Return (X, Y) of the center of cell containing provided text 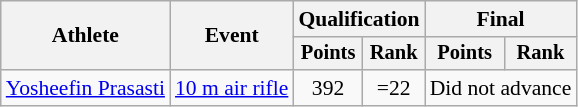
Did not advance (501, 88)
=22 (394, 88)
Final (501, 19)
10 m air rifle (232, 88)
Athlete (86, 36)
Qualification (358, 19)
392 (328, 88)
Yosheefin Prasasti (86, 88)
Event (232, 36)
